For the text-containing cell, return its midpoint in (X, Y) coordinate format. 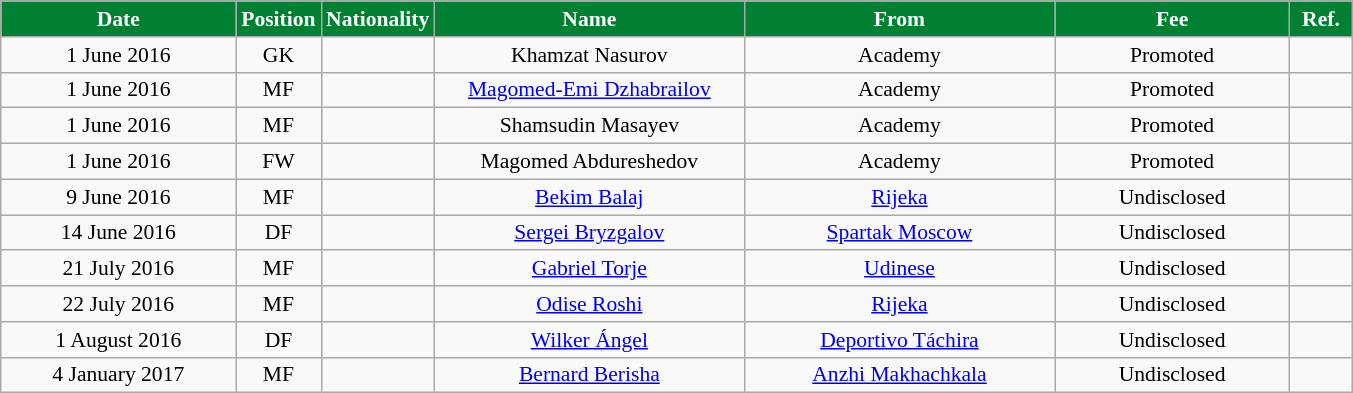
Wilker Ángel (589, 340)
Magomed-Emi Dzhabrailov (589, 90)
Deportivo Táchira (899, 340)
Bekim Balaj (589, 197)
Magomed Abdureshedov (589, 162)
Date (118, 19)
Sergei Bryzgalov (589, 233)
Odise Roshi (589, 304)
Udinese (899, 269)
Bernard Berisha (589, 375)
Khamzat Nasurov (589, 55)
Shamsudin Masayev (589, 126)
FW (278, 162)
Ref. (1322, 19)
Name (589, 19)
14 June 2016 (118, 233)
From (899, 19)
1 August 2016 (118, 340)
Position (278, 19)
21 July 2016 (118, 269)
GK (278, 55)
Spartak Moscow (899, 233)
Fee (1172, 19)
4 January 2017 (118, 375)
Anzhi Makhachkala (899, 375)
Gabriel Torje (589, 269)
9 June 2016 (118, 197)
Nationality (378, 19)
22 July 2016 (118, 304)
